Identify which cell holds the provided text, then report its (X, Y) central coordinate. 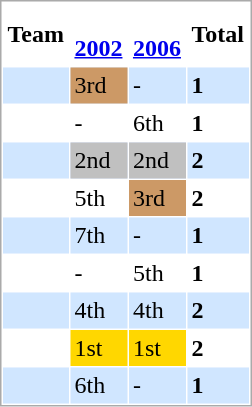
Total (218, 34)
Team (36, 34)
2002 (98, 34)
7th (98, 236)
2006 (156, 34)
